Find where the given text appears and provide that cell's center as [x, y] coordinate. 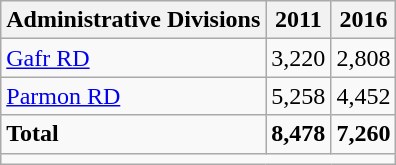
2,808 [364, 58]
8,478 [298, 134]
Parmon RD [134, 96]
Administrative Divisions [134, 20]
2016 [364, 20]
4,452 [364, 96]
Gafr RD [134, 58]
3,220 [298, 58]
Total [134, 134]
7,260 [364, 134]
2011 [298, 20]
5,258 [298, 96]
